Output the [x, y] coordinate of the center of the cell containing the given text.  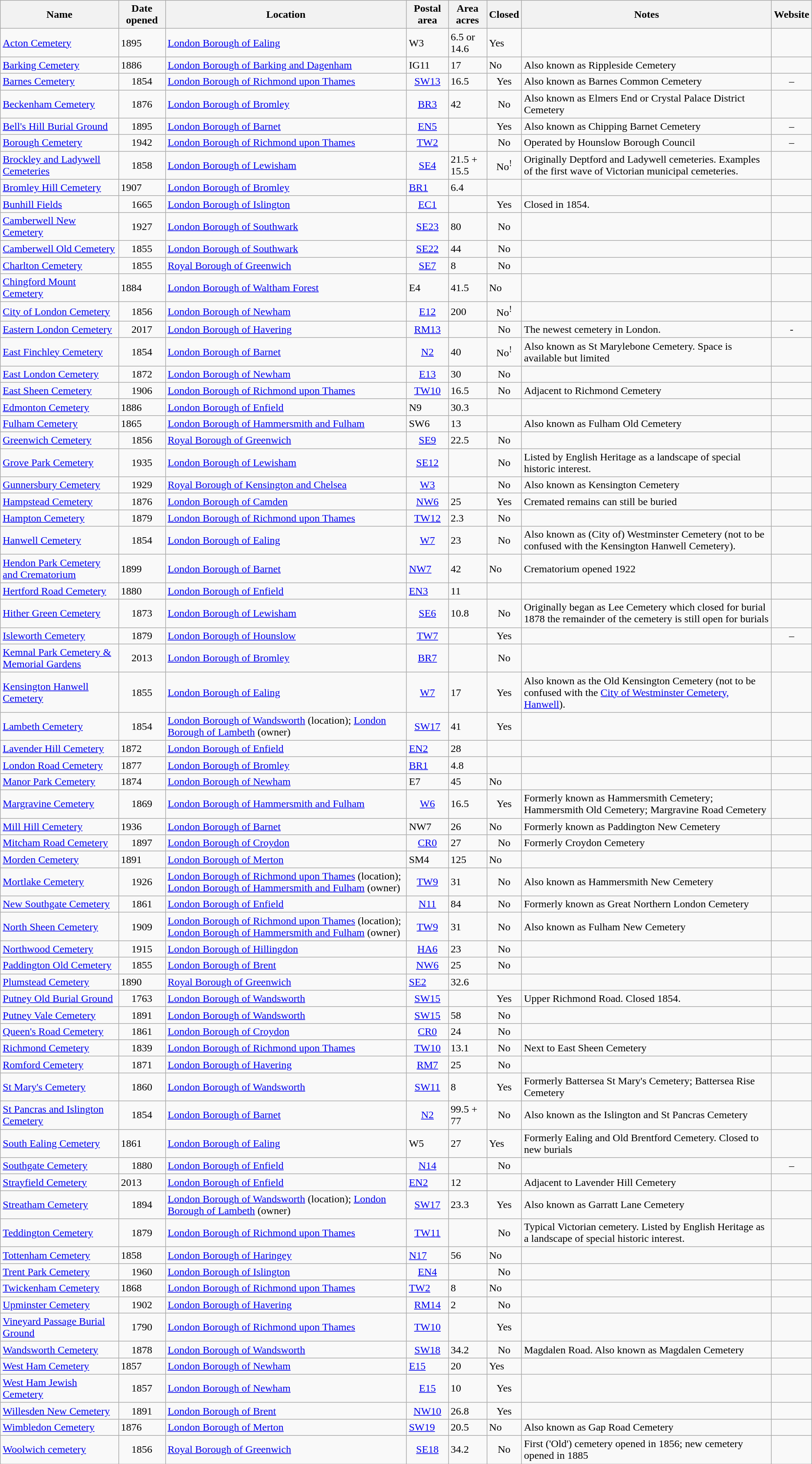
EC1 [427, 204]
West Ham Cemetery [59, 1366]
Morden Cemetery [59, 860]
Formerly known as Paddington New Cemetery [646, 827]
20.5 [468, 1427]
TW12 [427, 518]
East Sheen Cemetery [59, 391]
1929 [142, 485]
Paddington Old Cemetery [59, 965]
Adjacent to Richmond Cemetery [646, 391]
Formerly known as Hammersmith Cemetery; Hammersmith Old Cemetery; Margravine Road Cemetery [646, 804]
SE7 [427, 265]
1942 [142, 143]
26.8 [468, 1411]
1935 [142, 463]
EN3 [427, 591]
22.5 [468, 440]
Acton Cemetery [59, 43]
200 [468, 312]
E4 [427, 288]
RM14 [427, 1305]
1902 [142, 1305]
Plumstead Cemetery [59, 982]
Hanwell Cemetery [59, 541]
Camberwell New Cemetery [59, 226]
Teddington Cemetery [59, 1233]
Charlton Cemetery [59, 265]
13 [468, 423]
58 [468, 1015]
Formerly Battersea St Mary's Cemetery; Battersea Rise Cemetery [646, 1087]
Originally Deptford and Ladywell cemeteries. Examples of the first wave of Victorian municipal cemeteries. [646, 165]
1665 [142, 204]
6.5 or 14.6 [468, 43]
London Borough of Waltham Forest [286, 288]
Also known as Chipping Barnet Cemetery [646, 126]
Strayfield Cemetery [59, 1182]
10.8 [468, 614]
Hampstead Cemetery [59, 502]
SE22 [427, 249]
Trent Park Cemetery [59, 1272]
Formerly Ealing and Old Brentford Cemetery. Closed to new burials [646, 1144]
Originally began as Lee Cemetery which closed for burial 1878 the remainder of the cemetery is still open for burials [646, 614]
Next to East Sheen Cemetery [646, 1048]
Wimbledon Cemetery [59, 1427]
HA6 [427, 949]
2017 [142, 329]
Listed by English Heritage as a landscape of special historic interest. [646, 463]
Formerly Croydon Cemetery [646, 843]
Edmonton Cemetery [59, 407]
London Borough of Camden [286, 502]
Barking Cemetery [59, 65]
BR7 [427, 658]
20 [468, 1366]
SE18 [427, 1450]
11 [468, 591]
1890 [142, 982]
Also known as the Old Kensington Cemetery (not to be confused with the City of Westminster Cemetery, Hanwell). [646, 692]
1869 [142, 804]
Woolwich cemetery [59, 1450]
125 [468, 860]
Crematorium opened 1922 [646, 568]
Website [792, 15]
Mill Hill Cemetery [59, 827]
Fulham Cemetery [59, 423]
Also known as Elmers End or Crystal Palace District Cemetery [646, 104]
London Borough of Barking and Dagenham [286, 65]
NW10 [427, 1411]
London Road Cemetery [59, 765]
Also known as Rippleside Cemetery [646, 65]
SW6 [427, 423]
SE4 [427, 165]
E12 [427, 312]
E7 [427, 781]
Mortlake Cemetery [59, 882]
SE12 [427, 463]
13.1 [468, 1048]
Wandsworth Cemetery [59, 1349]
45 [468, 781]
East Finchley Cemetery [59, 351]
Date opened [142, 15]
2.3 [468, 518]
Also known as Hammersmith New Cemetery [646, 882]
TW11 [427, 1233]
BR3 [427, 104]
N11 [427, 904]
St Mary's Cemetery [59, 1087]
1894 [142, 1205]
Area acres [468, 15]
1878 [142, 1349]
Richmond Cemetery [59, 1048]
RM13 [427, 329]
EN4 [427, 1272]
Bunhill Fields [59, 204]
St Pancras and Islington Cemetery [59, 1115]
Manor Park Cemetery [59, 781]
1790 [142, 1327]
Queen's Road Cemetery [59, 1031]
12 [468, 1182]
1936 [142, 827]
Also known as Barnes Common Cemetery [646, 82]
Brockley and Ladywell Cemeteries [59, 165]
London Borough of Hillingdon [286, 949]
Barnes Cemetery [59, 82]
23.3 [468, 1205]
Camberwell Old Cemetery [59, 249]
Hendon Park Cemetery and Crematorium [59, 568]
1860 [142, 1087]
IG11 [427, 65]
N17 [427, 1255]
1906 [142, 391]
Northwood Cemetery [59, 949]
Upper Richmond Road. Closed 1854. [646, 998]
Eastern London Cemetery [59, 329]
Putney Vale Cemetery [59, 1015]
Vineyard Passage Burial Ground [59, 1327]
1839 [142, 1048]
Also known as Garratt Lane Cemetery [646, 1205]
West Ham Jewish Cemetery [59, 1389]
30 [468, 374]
SW13 [427, 82]
London Borough of Hounslow [286, 636]
Adjacent to Lavender Hill Cemetery [646, 1182]
Chingford Mount Cemetery [59, 288]
Grove Park Cemetery [59, 463]
Notes [646, 15]
24 [468, 1031]
TW7 [427, 636]
1897 [142, 843]
30.3 [468, 407]
44 [468, 249]
1877 [142, 765]
Tottenham Cemetery [59, 1255]
Bromley Hill Cemetery [59, 187]
1926 [142, 882]
4.8 [468, 765]
Isleworth Cemetery [59, 636]
EN5 [427, 126]
1960 [142, 1272]
Also known as the Islington and St Pancras Cemetery [646, 1115]
26 [468, 827]
Mitcham Road Cemetery [59, 843]
Location [286, 15]
W5 [427, 1144]
Margravine Cemetery [59, 804]
SW18 [427, 1349]
41.5 [468, 288]
Also known as Kensington Cemetery [646, 485]
Typical Victorian cemetery. Listed by English Heritage as a landscape of special historic interest. [646, 1233]
Kensington Hanwell Cemetery [59, 692]
South Ealing Cemetery [59, 1144]
Also known as Gap Road Cemetery [646, 1427]
Name [59, 15]
- [792, 329]
Closed [504, 15]
1899 [142, 568]
6.4 [468, 187]
Magdalen Road. Also known as Magdalen Cemetery [646, 1349]
1865 [142, 423]
RM7 [427, 1064]
Closed in 1854. [646, 204]
99.5 + 77 [468, 1115]
Hither Green Cemetery [59, 614]
London Borough of Haringey [286, 1255]
1915 [142, 949]
North Sheen Cemetery [59, 927]
84 [468, 904]
Postal area [427, 15]
SM4 [427, 860]
Putney Old Burial Ground [59, 998]
N9 [427, 407]
SE2 [427, 982]
2 [468, 1305]
W6 [427, 804]
The newest cemetery in London. [646, 329]
Lavender Hill Cemetery [59, 748]
80 [468, 226]
East London Cemetery [59, 374]
32.6 [468, 982]
Also known as Fulham Old Cemetery [646, 423]
Greenwich Cemetery [59, 440]
Willesden New Cemetery [59, 1411]
1927 [142, 226]
10 [468, 1389]
Beckenham Cemetery [59, 104]
Borough Cemetery [59, 143]
Hampton Cemetery [59, 518]
28 [468, 748]
Cremated remains can still be buried [646, 502]
SE9 [427, 440]
Gunnersbury Cemetery [59, 485]
E13 [427, 374]
Twickenham Cemetery [59, 1288]
1871 [142, 1064]
Lambeth Cemetery [59, 726]
Streatham Cemetery [59, 1205]
56 [468, 1255]
SE6 [427, 614]
1884 [142, 288]
Southgate Cemetery [59, 1166]
Romford Cemetery [59, 1064]
Also known as Fulham New Cemetery [646, 927]
1868 [142, 1288]
1763 [142, 998]
Also known as St Marylebone Cemetery. Space is available but limited [646, 351]
41 [468, 726]
1874 [142, 781]
1907 [142, 187]
Upminster Cemetery [59, 1305]
SW19 [427, 1427]
SE23 [427, 226]
Royal Borough of Kensington and Chelsea [286, 485]
First ('Old') cemetery opened in 1856; new cemetery opened in 1885 [646, 1450]
Formerly known as Great Northern London Cemetery [646, 904]
N14 [427, 1166]
21.5 + 15.5 [468, 165]
40 [468, 351]
1873 [142, 614]
SW11 [427, 1087]
Bell's Hill Burial Ground [59, 126]
City of London Cemetery [59, 312]
Hertford Road Cemetery [59, 591]
Also known as (City of) Westminster Cemetery (not to be confused with the Kensington Hanwell Cemetery). [646, 541]
New Southgate Cemetery [59, 904]
Kemnal Park Cemetery & Memorial Gardens [59, 658]
Operated by Hounslow Borough Council [646, 143]
1909 [142, 927]
